Pinpoint the cell where the given text exists, returning its (x, y) midpoint coordinate. 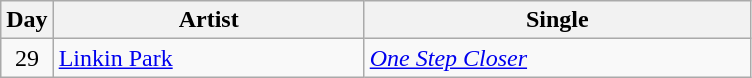
29 (27, 58)
One Step Closer (557, 58)
Linkin Park (208, 58)
Artist (208, 20)
Day (27, 20)
Single (557, 20)
